Capture the cell that displays the provided text and extract its [X, Y] central coordinate. 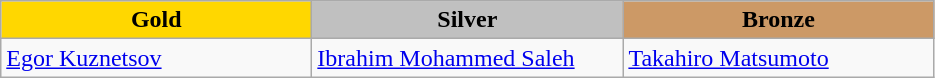
Bronze [778, 20]
Takahiro Matsumoto [778, 58]
Ibrahim Mohammed Saleh [468, 58]
Egor Kuznetsov [156, 58]
Gold [156, 20]
Silver [468, 20]
